Locate the cell with the specified text and output its [X, Y] center coordinate. 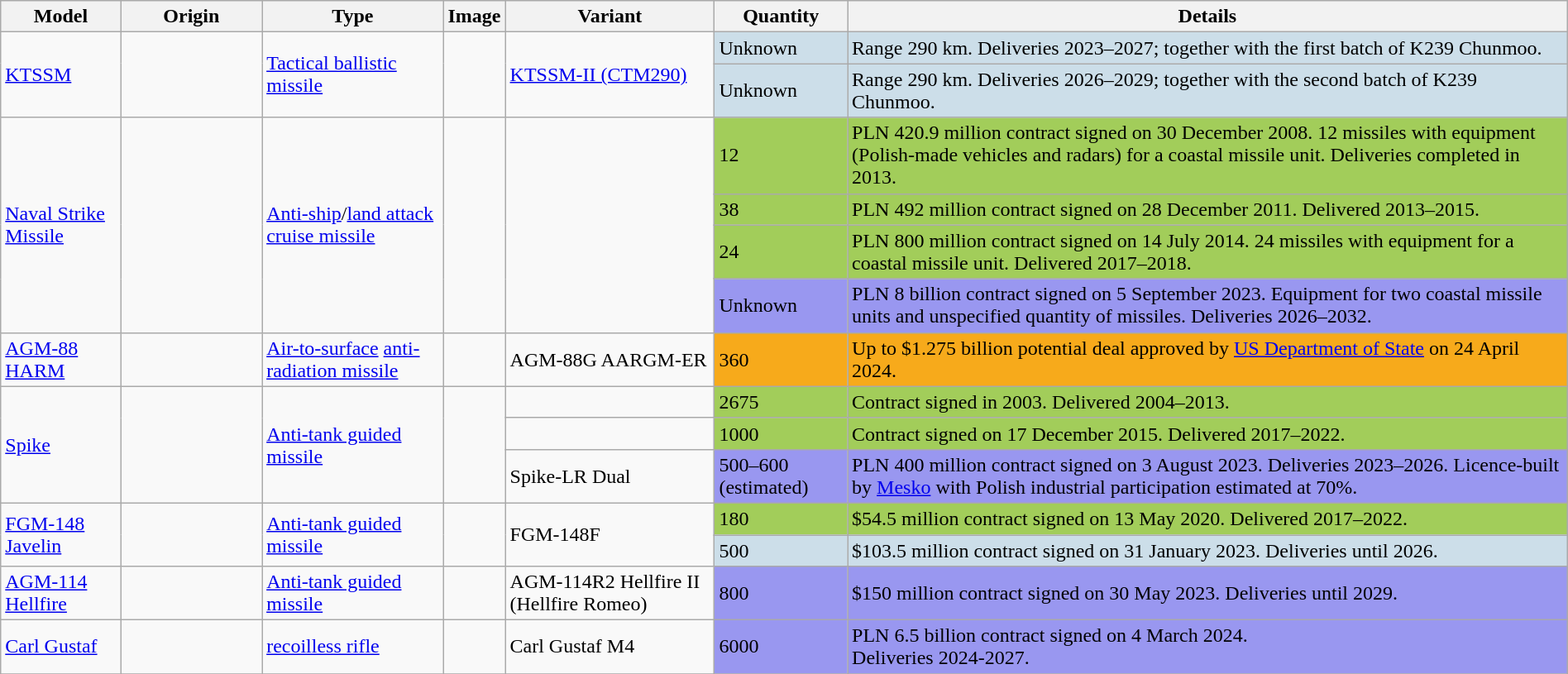
Range 290 km. Deliveries 2023–2027; together with the first batch of K239 Chunmoo. [1207, 48]
38 [781, 209]
Range 290 km. Deliveries 2026–2029; together with the second batch of K239 Chunmoo. [1207, 91]
Spike-LR Dual [610, 476]
Variant [610, 17]
360 [781, 359]
Carl Gustaf M4 [610, 647]
PLN 400 million contract signed on 3 August 2023. Deliveries 2023–2026. Licence-built by Mesko with Polish industrial participation estimated at 70%. [1207, 476]
Contract signed in 2003. Delivered 2004–2013. [1207, 402]
800 [781, 594]
6000 [781, 647]
2675 [781, 402]
FGM-148 Javelin [61, 534]
12 [781, 155]
Carl Gustaf [61, 647]
KTSSM-II (CTM290) [610, 74]
Anti-ship/land attack cruise missile [352, 225]
1000 [781, 433]
FGM-148F [610, 534]
Air-to-surface anti-radiation missile [352, 359]
Origin [191, 17]
$150 million contract signed on 30 May 2023. Deliveries until 2029. [1207, 594]
Model [61, 17]
KTSSM [61, 74]
500 [781, 550]
Up to $1.275 billion potential deal approved by US Department of State on 24 April 2024. [1207, 359]
PLN 6.5 billion contract signed on 4 March 2024.Deliveries 2024-2027. [1207, 647]
Type [352, 17]
PLN 800 million contract signed on 14 July 2014. 24 missiles with equipment for a coastal missile unit. Delivered 2017–2018. [1207, 251]
Details [1207, 17]
AGM-114 Hellfire [61, 594]
recoilless rifle [352, 647]
AGM-114R2 Hellfire II (Hellfire Romeo) [610, 594]
$54.5 million contract signed on 13 May 2020. Delivered 2017–2022. [1207, 519]
Naval Strike Missile [61, 225]
180 [781, 519]
Quantity [781, 17]
Contract signed on 17 December 2015. Delivered 2017–2022. [1207, 433]
24 [781, 251]
Spike [61, 445]
Tactical ballistic missile [352, 74]
Image [475, 17]
500–600 (estimated) [781, 476]
AGM-88 HARM [61, 359]
PLN 492 million contract signed on 28 December 2011. Delivered 2013–2015. [1207, 209]
AGM-88G AARGM-ER [610, 359]
$103.5 million contract signed on 31 January 2023. Deliveries until 2026. [1207, 550]
